Provide the (X, Y) coordinate of the cell's center where the given text is located.  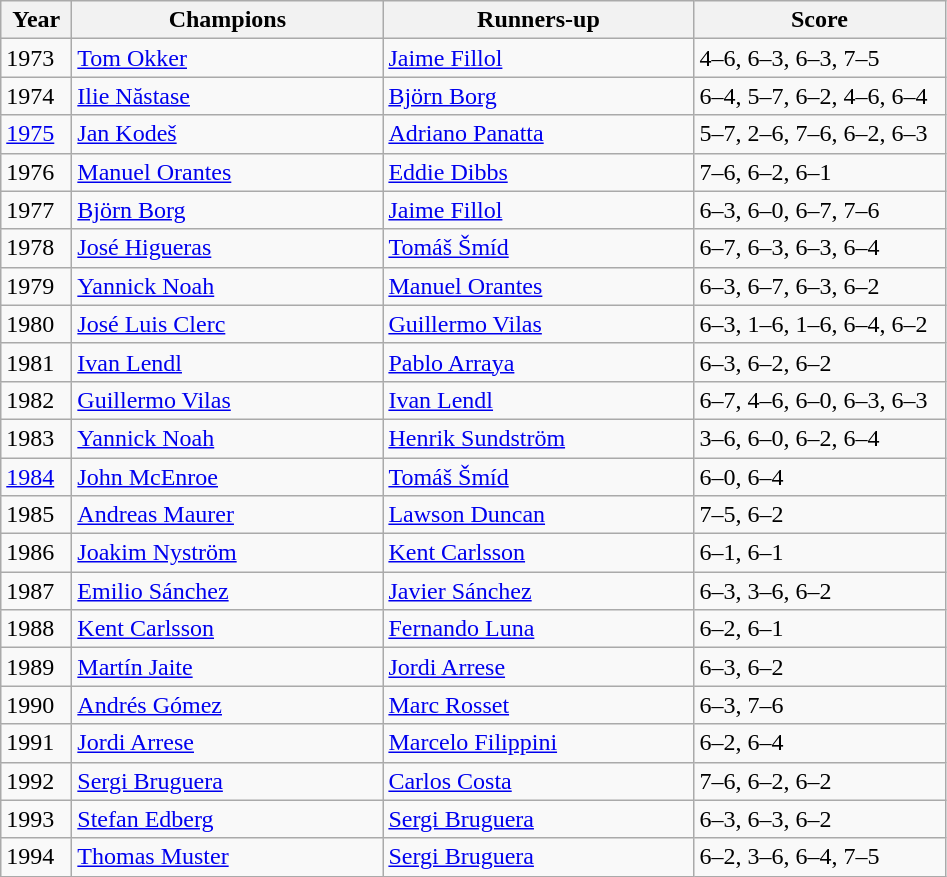
5–7, 2–6, 7–6, 6–2, 6–3 (820, 134)
Andreas Maurer (228, 515)
Year (36, 20)
7–6, 6–2, 6–1 (820, 172)
1989 (36, 667)
1982 (36, 400)
1973 (36, 58)
1978 (36, 248)
1983 (36, 438)
6–4, 5–7, 6–2, 4–6, 6–4 (820, 96)
6–1, 6–1 (820, 553)
Fernando Luna (538, 629)
1986 (36, 553)
Carlos Costa (538, 781)
1985 (36, 515)
Champions (228, 20)
1994 (36, 857)
4–6, 6–3, 6–3, 7–5 (820, 58)
Adriano Panatta (538, 134)
6–7, 6–3, 6–3, 6–4 (820, 248)
1993 (36, 819)
6–7, 4–6, 6–0, 6–3, 6–3 (820, 400)
1981 (36, 362)
1988 (36, 629)
1991 (36, 743)
6–3, 6–0, 6–7, 7–6 (820, 210)
1990 (36, 705)
Runners-up (538, 20)
1977 (36, 210)
6–2, 3–6, 6–4, 7–5 (820, 857)
6–3, 6–2, 6–2 (820, 362)
6–0, 6–4 (820, 477)
1975 (36, 134)
Martín Jaite (228, 667)
José Luis Clerc (228, 324)
1974 (36, 96)
Marcelo Filippini (538, 743)
6–3, 6–7, 6–3, 6–2 (820, 286)
Score (820, 20)
7–5, 6–2 (820, 515)
6–2, 6–1 (820, 629)
Thomas Muster (228, 857)
Eddie Dibbs (538, 172)
Stefan Edberg (228, 819)
Tom Okker (228, 58)
Henrik Sundström (538, 438)
Pablo Arraya (538, 362)
Jan Kodeš (228, 134)
1987 (36, 591)
6–3, 3–6, 6–2 (820, 591)
Lawson Duncan (538, 515)
Andrés Gómez (228, 705)
3–6, 6–0, 6–2, 6–4 (820, 438)
6–3, 6–3, 6–2 (820, 819)
John McEnroe (228, 477)
Emilio Sánchez (228, 591)
Ilie Năstase (228, 96)
7–6, 6–2, 6–2 (820, 781)
6–3, 1–6, 1–6, 6–4, 6–2 (820, 324)
Marc Rosset (538, 705)
6–3, 7–6 (820, 705)
1979 (36, 286)
1980 (36, 324)
Joakim Nyström (228, 553)
1992 (36, 781)
Javier Sánchez (538, 591)
1976 (36, 172)
José Higueras (228, 248)
1984 (36, 477)
6–3, 6–2 (820, 667)
6–2, 6–4 (820, 743)
